Find where the given text appears and provide that cell's center as [x, y] coordinate. 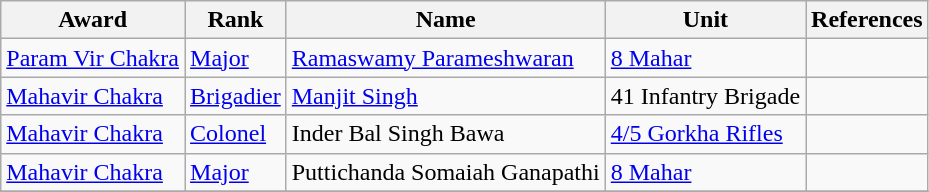
Rank [236, 20]
4/5 Gorkha Rifles [705, 134]
Brigadier [236, 96]
Manjit Singh [446, 96]
Param Vir Chakra [93, 58]
41 Infantry Brigade [705, 96]
Unit [705, 20]
References [868, 20]
Inder Bal Singh Bawa [446, 134]
Ramaswamy Parameshwaran [446, 58]
Puttichanda Somaiah Ganapathi [446, 172]
Award [93, 20]
Name [446, 20]
Colonel [236, 134]
